For the text-containing cell, return its midpoint in [X, Y] coordinate format. 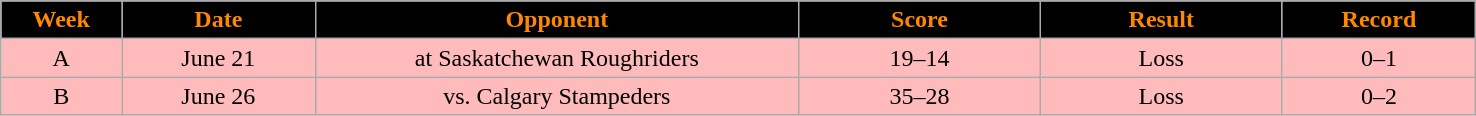
Week [62, 20]
35–28 [920, 96]
June 26 [218, 96]
Result [1161, 20]
Score [920, 20]
at Saskatchewan Roughriders [557, 58]
vs. Calgary Stampeders [557, 96]
0–1 [1379, 58]
Date [218, 20]
Record [1379, 20]
19–14 [920, 58]
0–2 [1379, 96]
Opponent [557, 20]
A [62, 58]
June 21 [218, 58]
B [62, 96]
